Extract the [X, Y] coordinate from the center of the cell holding the provided text.  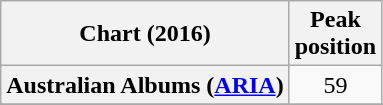
59 [335, 85]
Chart (2016) [145, 34]
Peakposition [335, 34]
Australian Albums (ARIA) [145, 85]
